Extract the [X, Y] coordinate from the center of the cell holding the provided text.  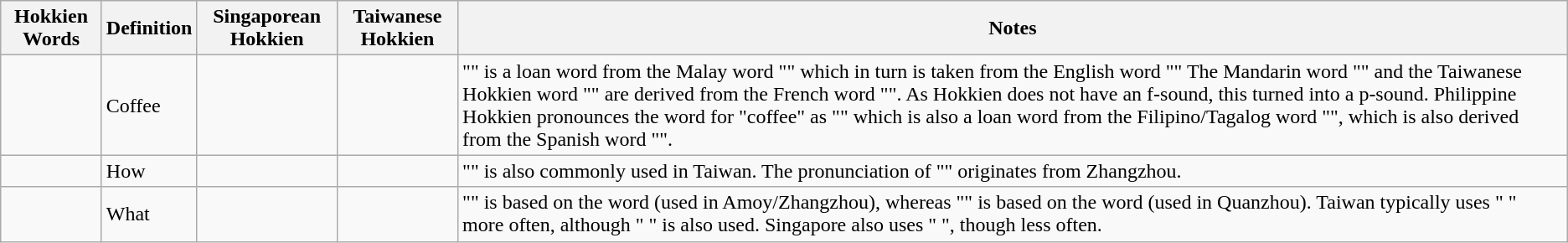
What [149, 215]
Singaporean Hokkien [266, 28]
How [149, 171]
Coffee [149, 106]
Taiwanese Hokkien [397, 28]
Hokkien Words [52, 28]
Definition [149, 28]
"" is also commonly used in Taiwan. The pronunciation of "" originates from Zhangzhou. [1014, 171]
Notes [1014, 28]
